Pinpoint the cell where the given text exists, returning its (x, y) midpoint coordinate. 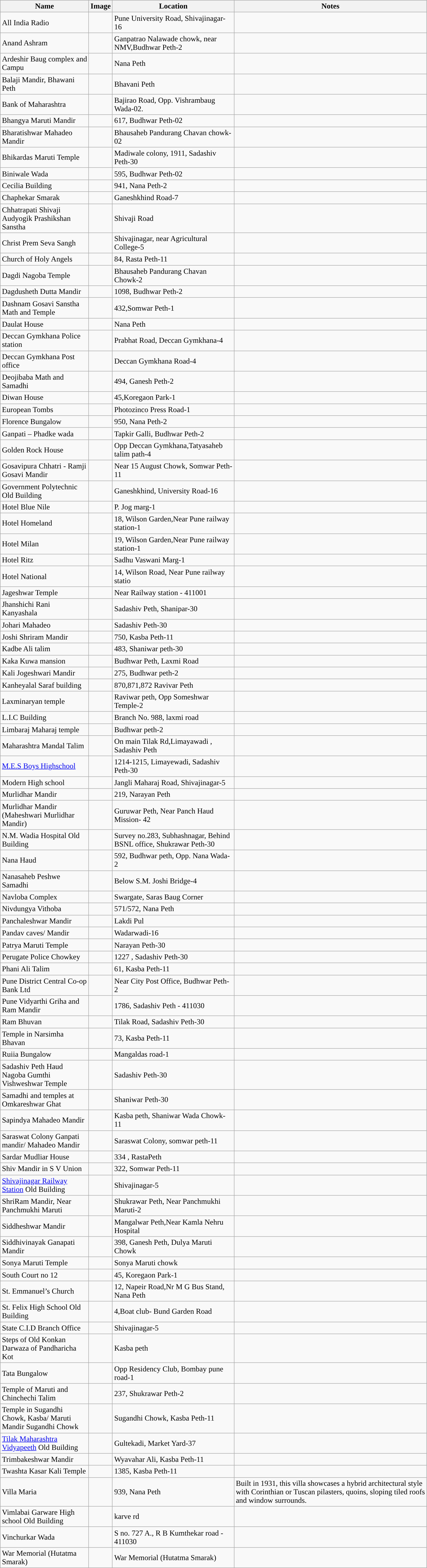
Shiv Mandir in S V Union (45, 1169)
Sonya Maruti Temple (45, 1263)
432,Somwar Peth-1 (173, 308)
Deccan Gymkhana Post office (45, 361)
Saraswat Colony Ganpati mandir/ Mahadeo Mandir (45, 1140)
322, Somwar Peth-11 (173, 1169)
571/572, Nana Peth (173, 909)
Vimlabai Garware High school Old Building (45, 1517)
Nana Haud (45, 860)
Church of Holy Angels (45, 259)
S no. 727 A., R B Kumthekar road - 411030 (173, 1537)
Sadashiv Peth, Shanipar-30 (173, 609)
1385, Kasba Peth-11 (173, 1471)
Budhwar peth-2 (173, 729)
Maharashtra Mandal Talim (45, 746)
750, Kasba Peth-11 (173, 637)
Chhatrapati Shivaji Audyogik Prashikshan Sanstha (45, 218)
592, Budhwar peth, Opp. Nana Wada-2 (173, 860)
Tilak Maharashtra Vidyapeeth Old Building (45, 1443)
Temple in Sugandhi Chowk, Kasba/ Maruti Mandir Sugandhi Chowk (45, 1418)
870,871,872 Ravivar Peth (173, 685)
Perugate Police Chowkey (45, 957)
Below S.M. Joshi Bridge-4 (173, 881)
On main Tilak Rd,Limayawadi , Sadashiv Peth (173, 746)
Hotel Blue Nile (45, 507)
Shivajinagar, near Agricultural College-5 (173, 243)
Name (45, 6)
Hotel National (45, 577)
Tapkir Galli, Budhwar Peth-2 (173, 434)
European Tombs (45, 410)
Samadhi and temples at Omkareshwar Ghat (45, 1100)
Image (101, 6)
Notes (330, 6)
Kanheyalal Saraf building (45, 685)
Anand Ashram (45, 43)
Pune Vidyarthi Griha and Ram Mandir (45, 1006)
Ganpati – Phadke wada (45, 434)
Bank of Maharashtra (45, 105)
Guruwar Peth, Near Panch Haud Mission- 42 (173, 815)
Survey no.283, Subhashnagar, Behind BSNL office, Shukrawar Peth-30 (173, 840)
Near Railway station - 411001 (173, 593)
Hotel Homeland (45, 524)
Kadbe Ali talim (45, 649)
45, Koregaon Park-1 (173, 1275)
Bhausaheb Pandurang Chavan Chowk-2 (173, 275)
Narayan Peth-30 (173, 945)
Jageshwar Temple (45, 593)
84, Rasta Peth-11 (173, 259)
Pandav caves/ Mandir (45, 933)
1227 , Sadashiv Peth-30 (173, 957)
334 , RastaPeth (173, 1157)
Prabhat Road, Deccan Gymkhana-4 (173, 340)
595, Budhwar Peth-02 (173, 174)
14, Wilson Road, Near Pune railway statio (173, 577)
Dashnam Gosavi Sanstha Math and Temple (45, 308)
Lakdi Pul (173, 921)
State C.I.D Branch Office (45, 1328)
Near 15 August Chowk, Somwar Peth-11 (173, 470)
Saraswat Colony, somwar peth-11 (173, 1140)
Ganeshkhind, University Road-16 (173, 491)
Murlidhar Mandir (45, 795)
237, Shukrawar Peth-2 (173, 1394)
Limbaraj Maharaj temple (45, 729)
Location (173, 6)
Kasba peth, Shaniwar Wada Chowk-11 (173, 1120)
1098, Budhwar Peth-2 (173, 292)
61, Kasba Peth-11 (173, 969)
Opp Residency Club, Bombay pune road-1 (173, 1373)
Trimbakeshwar Mandir (45, 1459)
P. Jog marg-1 (173, 507)
494, Ganesh Peth-2 (173, 381)
St. Felix High School Old Building (45, 1312)
Steps of Old Konkan Darwaza of Pandharicha Kot (45, 1348)
Sapindya Mahadeo Mandir (45, 1120)
73, Kasba Peth-11 (173, 1038)
Murlidhar Mandir (Maheshwari Murlidhar Mandir) (45, 815)
4,Boat club- Bund Garden Road (173, 1312)
Pune District Central Co-op Bank Ltd (45, 985)
Sonya Maruti chowk (173, 1263)
Joshi Shriram Mandir (45, 637)
Deccan Gymkhana Police station (45, 340)
All India Radio (45, 23)
Near City Post Office, Budhwar Peth-2 (173, 985)
Gultekadi, Market Yard-37 (173, 1443)
Photozinco Press Road-1 (173, 410)
Government Polytechnic Old Building (45, 491)
19, Wilson Garden,Near Pune railway station-1 (173, 544)
Villa Maria (45, 1492)
45,Koregaon Park-1 (173, 398)
Phani Ali Talim (45, 969)
18, Wilson Garden,Near Pune railway station-1 (173, 524)
Nivdungya Vithoba (45, 909)
M.E.S Boys Highschool (45, 766)
Opp Deccan Gymkhana,Tatyasaheb talim path-4 (173, 450)
Sadashiv Peth HaudNagoba GumthiVishweshwar Temple (45, 1075)
Patrya Maruti Temple (45, 945)
Sardar Mudliar House (45, 1157)
275, Budhwar peth-2 (173, 673)
Dagdusheth Dutta Mandir (45, 292)
Ram Bhuvan (45, 1022)
Tilak Road, Sadashiv Peth-30 (173, 1022)
Swargate, Saras Baug Corner (173, 897)
Branch No. 988, laxmi road (173, 717)
950, Nana Peth-2 (173, 422)
St. Emmanuel’s Church (45, 1291)
219, Narayan Peth (173, 795)
Laxminaryan temple (45, 701)
Kali Jogeshwari Mandir (45, 673)
Siddhivinayak Ganapati Mandir (45, 1246)
L.I.C Building (45, 717)
Bhausaheb Pandurang Chavan chowk-02 (173, 137)
ShriRam Mandir, Near Panchmukhi Maruti (45, 1205)
Budhwar Peth, Laxmi Road (173, 661)
Wadarwadi-16 (173, 933)
Jhanshichi Rani Kanyashala (45, 609)
Ganeshkhind Road-7 (173, 198)
Dagdi Nagoba Temple (45, 275)
Navloba Complex (45, 897)
Jangli Maharaj Road, Shivajinagar-5 (173, 783)
Hotel Ritz (45, 560)
941, Nana Peth-2 (173, 186)
483, Shaniwar peth-30 (173, 649)
Nanasaheb Peshwe Samadhi (45, 881)
Florence Bungalow (45, 422)
939, Nana Peth (173, 1492)
398, Ganesh Peth, Dulya Maruti Chowk (173, 1246)
Sugandhi Chowk, Kasba Peth-11 (173, 1418)
Daulat House (45, 324)
Biniwale Wada (45, 174)
Johari Mahadeo (45, 625)
Panchaleshwar Mandir (45, 921)
Raviwar peth, Opp Someshwar Temple-2 (173, 701)
Temple of Maruti and Chinchechi Talim (45, 1394)
Shivaji Road (173, 218)
Sadhu Vaswani Marg-1 (173, 560)
1786, Sadashiv Peth - 411030 (173, 1006)
karve rd (173, 1517)
Modern High school (45, 783)
Deojibaba Math and Samadhi (45, 381)
Vinchurkar Wada (45, 1537)
Gosavipura Chhatri - Ramji Gosavi Mandir (45, 470)
12, Napeir Road,Nr M G Bus Stand, Nana Peth (173, 1291)
1214-1215, Limayewadi, Sadashiv Peth-30 (173, 766)
Kasba peth (173, 1348)
Ganpatrao Nalawade chowk, near NMV,Budhwar Peth-2 (173, 43)
Shaniwar Peth-30 (173, 1100)
Balaji Mandir, Bhawani Peth (45, 84)
Christ Prem Seva Sangh (45, 243)
Bhikardas Maruti Temple (45, 158)
617, Budhwar Peth-02 (173, 121)
Bajirao Road, Opp. Vishrambaug Wada-02. (173, 105)
Hotel Milan (45, 544)
Ruiia Bungalow (45, 1054)
Diwan House (45, 398)
Bhangya Maruti Mandir (45, 121)
Mangaldas road-1 (173, 1054)
Ardeshir Baug complex and Campu (45, 64)
Mangalwar Peth,Near Kamla Nehru Hospital (173, 1226)
Shivajinagar Railway Station Old Building (45, 1185)
Bhavani Peth (173, 84)
Pune University Road, Shivajinagar-16 (173, 23)
Deccan Gymkhana Road-4 (173, 361)
Siddheshwar Mandir (45, 1226)
Bharatishwar Mahadeo Mandir (45, 137)
Tata Bungalow (45, 1373)
Chaphekar Smarak (45, 198)
Madiwale colony, 1911, Sadashiv Peth-30 (173, 158)
Kaka Kuwa mansion (45, 661)
N.M. Wadia Hospital Old Building (45, 840)
Temple in Narsimha Bhavan (45, 1038)
Wyavahar Ali, Kasba Peth-11 (173, 1459)
Cecilia Building (45, 186)
Golden Rock House (45, 450)
South Court no 12 (45, 1275)
Twashta Kasar Kali Temple (45, 1471)
Shukrawar Peth, Near Panchmukhi Maruti-2 (173, 1205)
